Search for the cell housing the specified text and yield its [X, Y] center coordinate. 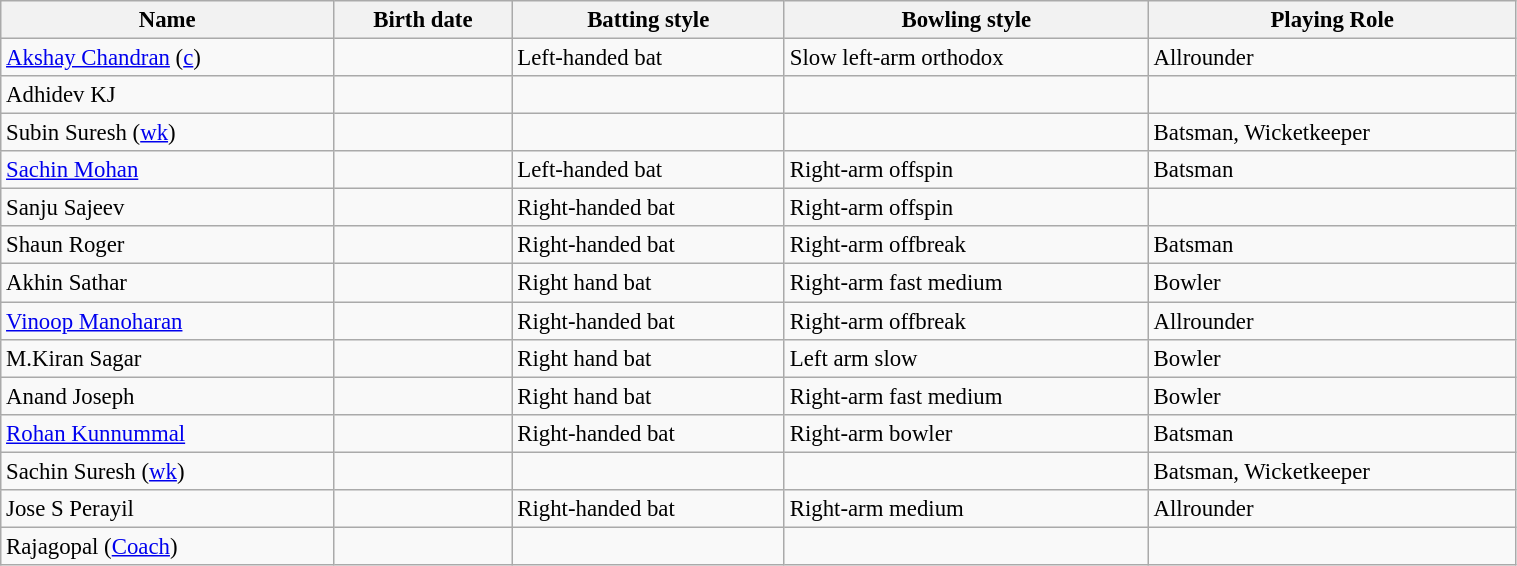
Rohan Kunnummal [168, 433]
Akhin Sathar [168, 283]
Adhidev KJ [168, 95]
Shaun Roger [168, 245]
Slow left-arm orthodox [966, 58]
Left arm slow [966, 358]
Jose S Perayil [168, 509]
Bowling style [966, 20]
Subin Suresh (wk) [168, 133]
Akshay Chandran (c) [168, 58]
Batting style [648, 20]
Sachin Suresh (wk) [168, 471]
Birth date [423, 20]
Sachin Mohan [168, 170]
Name [168, 20]
Right-arm medium [966, 509]
Rajagopal (Coach) [168, 546]
Sanju Sajeev [168, 208]
Right-arm bowler [966, 433]
Vinoop Manoharan [168, 321]
Playing Role [1332, 20]
M.Kiran Sagar [168, 358]
Anand Joseph [168, 396]
